For the text-containing cell, return its midpoint in (x, y) coordinate format. 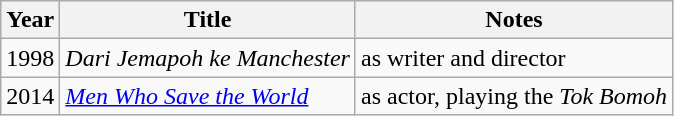
1998 (30, 58)
Year (30, 20)
as writer and director (514, 58)
Men Who Save the World (208, 96)
2014 (30, 96)
Notes (514, 20)
Dari Jemapoh ke Manchester (208, 58)
Title (208, 20)
as actor, playing the Tok Bomoh (514, 96)
